Provide the [X, Y] coordinate of the cell's center where the given text is located.  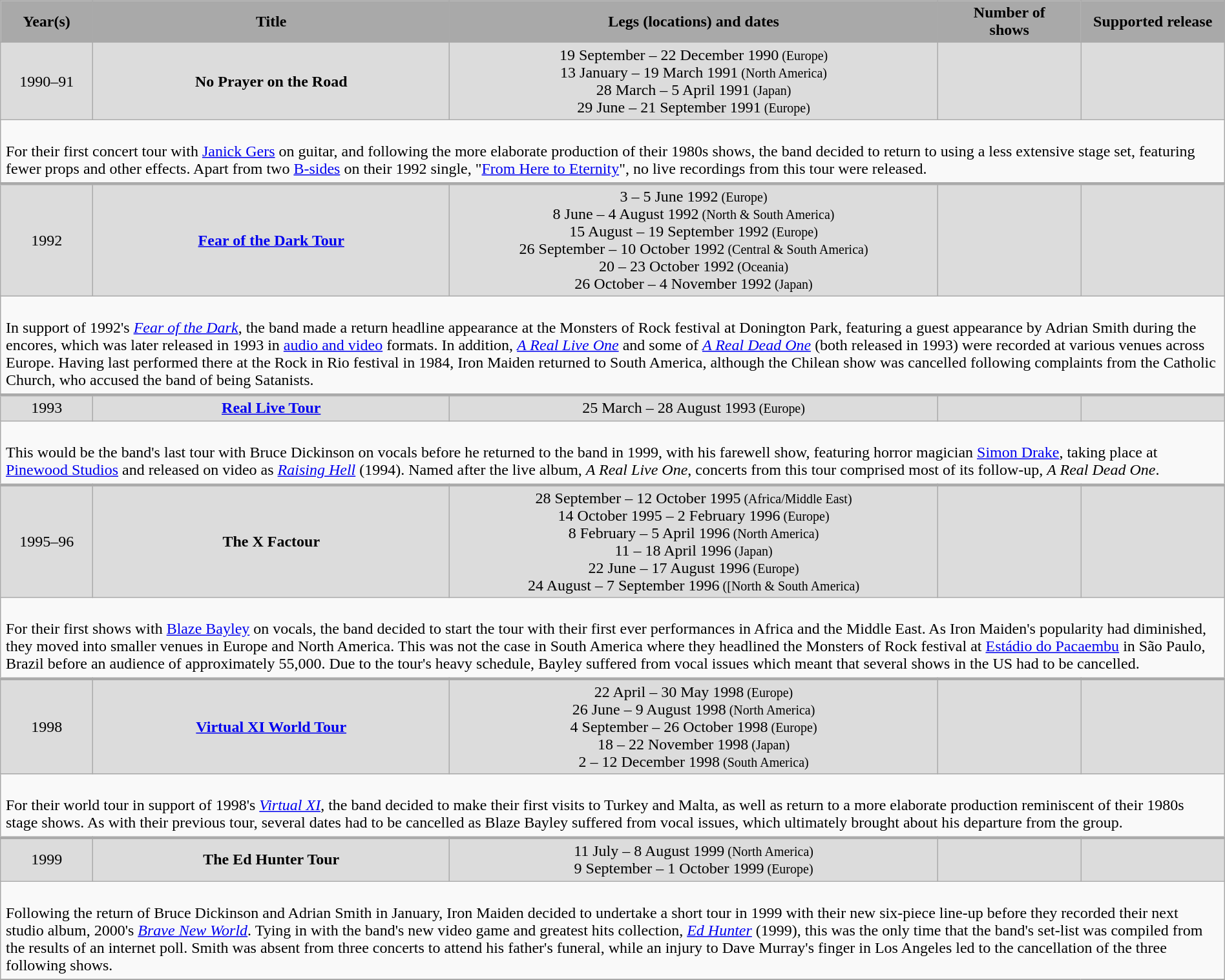
1993 [47, 408]
1995–96 [47, 541]
1990–91 [47, 81]
Fear of the Dark Tour [271, 240]
Number ofshows [1009, 22]
The Ed Hunter Tour [271, 859]
11 July – 8 August 1999 (North America)9 September – 1 October 1999 (Europe) [694, 859]
1999 [47, 859]
Supported release [1153, 22]
Legs (locations) and dates [694, 22]
Virtual XI World Tour [271, 727]
25 March – 28 August 1993 (Europe) [694, 408]
The X Factour [271, 541]
Year(s) [47, 22]
19 September – 22 December 1990 (Europe)13 January – 19 March 1991 (North America)28 March – 5 April 1991 (Japan)29 June – 21 September 1991 (Europe) [694, 81]
No Prayer on the Road [271, 81]
Real Live Tour [271, 408]
1992 [47, 240]
Title [271, 22]
1998 [47, 727]
